Return [X, Y] of the center of cell containing provided text 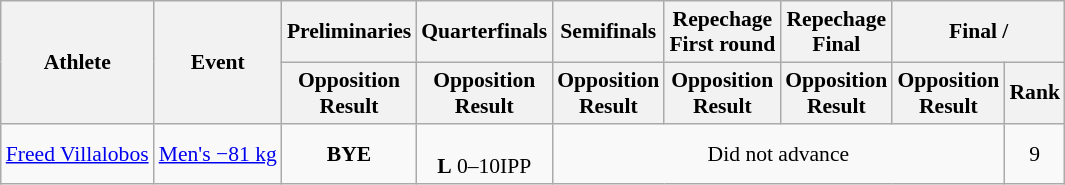
Final / [978, 32]
Preliminaries [349, 32]
Quarterfinals [484, 32]
Did not advance [778, 154]
Athlete [78, 62]
Rank [1034, 92]
BYE [349, 154]
Semifinals [608, 32]
L 0–10IPP [484, 154]
RepechageFinal [836, 32]
RepechageFirst round [722, 32]
Freed Villalobos [78, 154]
Event [218, 62]
Men's −81 kg [218, 154]
9 [1034, 154]
